Return (X, Y) of the center of cell containing provided text 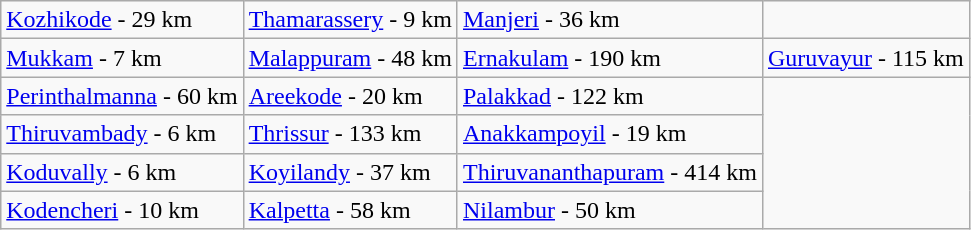
Thrissur - 133 km (350, 134)
Perinthalmanna - 60 km (122, 96)
Kalpetta - 58 km (350, 210)
Kodencheri - 10 km (122, 210)
Thamarassery - 9 km (350, 20)
Areekode - 20 km (350, 96)
Ernakulam - 190 km (610, 58)
Nilambur - 50 km (610, 210)
Koduvally - 6 km (122, 172)
Thiruvananthapuram - 414 km (610, 172)
Palakkad - 122 km (610, 96)
Malappuram - 48 km (350, 58)
Manjeri - 36 km (610, 20)
Mukkam - 7 km (122, 58)
Guruvayur - 115 km (866, 58)
Thiruvambady - 6 km (122, 134)
Koyilandy - 37 km (350, 172)
Anakkampoyil - 19 km (610, 134)
Kozhikode - 29 km (122, 20)
